Find where the given text appears and provide that cell's center as [X, Y] coordinate. 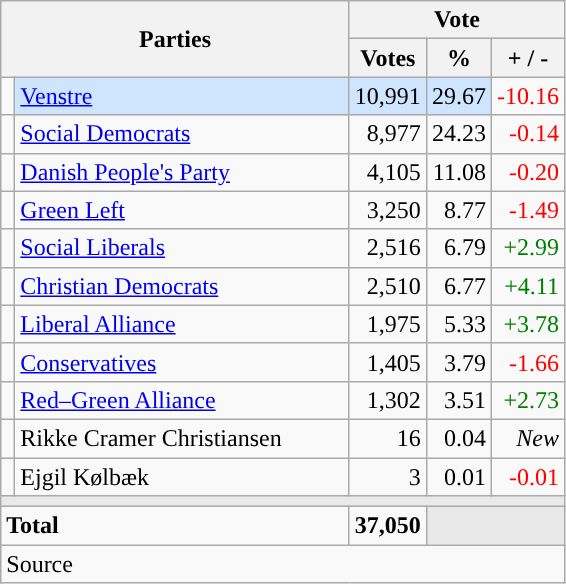
-0.14 [528, 134]
Danish People's Party [182, 172]
37,050 [388, 526]
Rikke Cramer Christiansen [182, 438]
1,975 [388, 324]
1,405 [388, 362]
16 [388, 438]
Social Democrats [182, 134]
-1.66 [528, 362]
3.79 [458, 362]
+3.78 [528, 324]
-1.49 [528, 210]
Votes [388, 58]
5.33 [458, 324]
1,302 [388, 400]
Source [283, 564]
2,510 [388, 286]
Total [176, 526]
-0.20 [528, 172]
6.79 [458, 248]
Social Liberals [182, 248]
+2.73 [528, 400]
-0.01 [528, 477]
8.77 [458, 210]
2,516 [388, 248]
Venstre [182, 96]
+2.99 [528, 248]
3,250 [388, 210]
+4.11 [528, 286]
10,991 [388, 96]
Vote [456, 20]
Conservatives [182, 362]
% [458, 58]
24.23 [458, 134]
3.51 [458, 400]
6.77 [458, 286]
0.01 [458, 477]
Ejgil Kølbæk [182, 477]
3 [388, 477]
-10.16 [528, 96]
Christian Democrats [182, 286]
11.08 [458, 172]
Parties [176, 39]
Green Left [182, 210]
8,977 [388, 134]
Red–Green Alliance [182, 400]
+ / - [528, 58]
4,105 [388, 172]
29.67 [458, 96]
Liberal Alliance [182, 324]
New [528, 438]
0.04 [458, 438]
